Output the (x, y) coordinate of the center of the cell containing the given text.  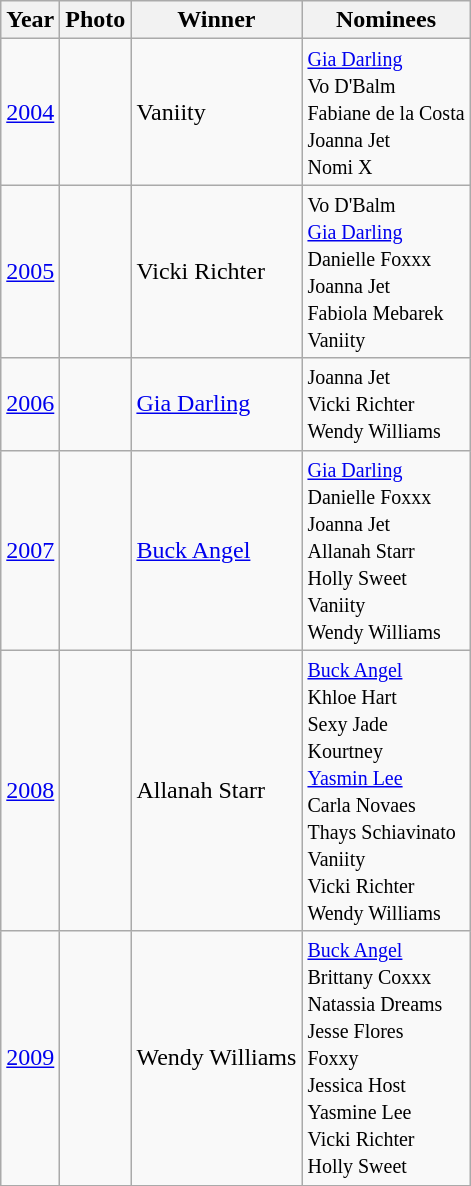
Vo D'BalmGia DarlingDanielle FoxxxJoanna JetFabiola MebarekVaniity (386, 272)
Vaniity (216, 112)
Nominees (386, 20)
2005 (30, 272)
Vicki Richter (216, 272)
2007 (30, 550)
2006 (30, 404)
2008 (30, 790)
Buck AngelKhloe HartSexy JadeKourtneyYasmin LeeCarla NovaesThays SchiavinatoVaniityVicki RichterWendy Williams (386, 790)
Joanna JetVicki RichterWendy Williams (386, 404)
Gia DarlingVo D'BalmFabiane de la CostaJoanna JetNomi X (386, 112)
Buck Angel (216, 550)
Wendy Williams (216, 1058)
2009 (30, 1058)
Allanah Starr (216, 790)
Buck AngelBrittany CoxxxNatassia DreamsJesse Flores Foxxy Jessica Host Yasmine Lee Vicki RichterHolly Sweet (386, 1058)
Photo (96, 20)
Year (30, 20)
Gia Darling (216, 404)
Gia DarlingDanielle FoxxxJoanna JetAllanah StarrHolly SweetVaniityWendy Williams (386, 550)
2004 (30, 112)
Winner (216, 20)
